Extract the (x, y) coordinate from the center of the cell holding the provided text.  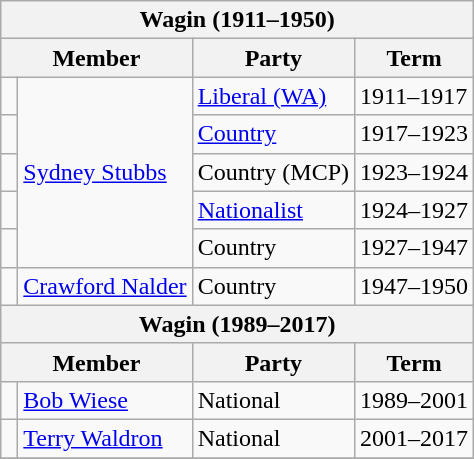
Sydney Stubbs (105, 172)
Wagin (1911–1950) (238, 20)
1917–1923 (414, 134)
Nationalist (273, 210)
1989–2001 (414, 400)
Bob Wiese (105, 400)
1947–1950 (414, 286)
1923–1924 (414, 172)
1924–1927 (414, 210)
Country (MCP) (273, 172)
Terry Waldron (105, 438)
Crawford Nalder (105, 286)
1927–1947 (414, 248)
Wagin (1989–2017) (238, 324)
1911–1917 (414, 96)
2001–2017 (414, 438)
Liberal (WA) (273, 96)
